For the text-containing cell, return its midpoint in (X, Y) coordinate format. 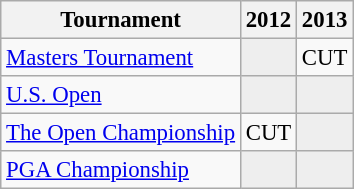
Tournament (121, 20)
PGA Championship (121, 170)
U.S. Open (121, 95)
2012 (268, 20)
2013 (325, 20)
The Open Championship (121, 133)
Masters Tournament (121, 58)
